Scan for the cell matching the given text and deliver its (X, Y) coordinate at center. 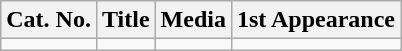
Media (193, 20)
Cat. No. (49, 20)
1st Appearance (316, 20)
Title (126, 20)
